Scan for the cell matching the given text and deliver its [X, Y] coordinate at center. 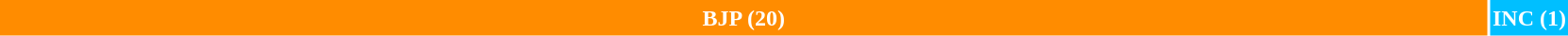
BJP (20) [743, 18]
INC (1) [1528, 18]
